Detect which cell encompasses the target text, then output its (X, Y) center coordinate. 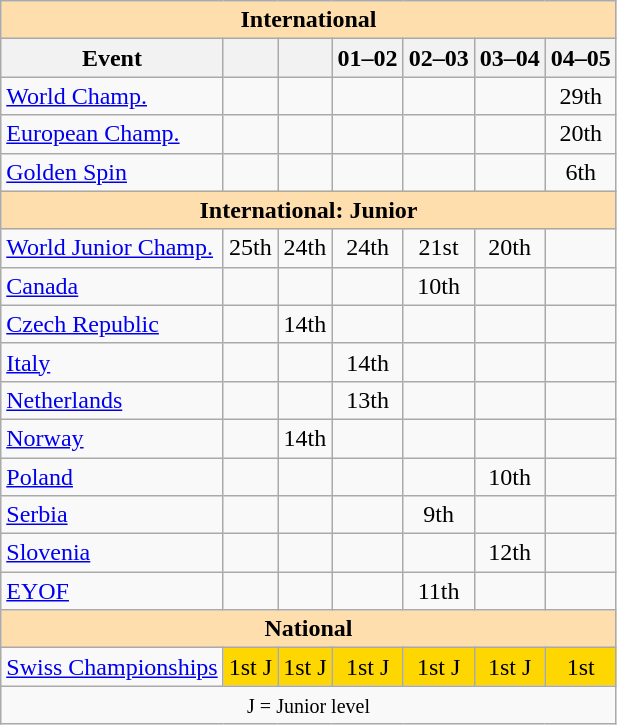
03–04 (510, 58)
11th (438, 591)
6th (580, 172)
Golden Spin (112, 172)
World Junior Champ. (112, 248)
Swiss Championships (112, 667)
Norway (112, 438)
13th (368, 400)
Netherlands (112, 400)
International (309, 20)
21st (438, 248)
Serbia (112, 515)
Italy (112, 362)
World Champ. (112, 96)
12th (510, 553)
9th (438, 515)
National (309, 629)
European Champ. (112, 134)
1st (580, 667)
Czech Republic (112, 324)
Poland (112, 477)
29th (580, 96)
04–05 (580, 58)
25th (250, 248)
Event (112, 58)
02–03 (438, 58)
International: Junior (309, 210)
01–02 (368, 58)
J = Junior level (309, 705)
Slovenia (112, 553)
EYOF (112, 591)
Canada (112, 286)
